Capture the cell that displays the provided text and extract its [x, y] central coordinate. 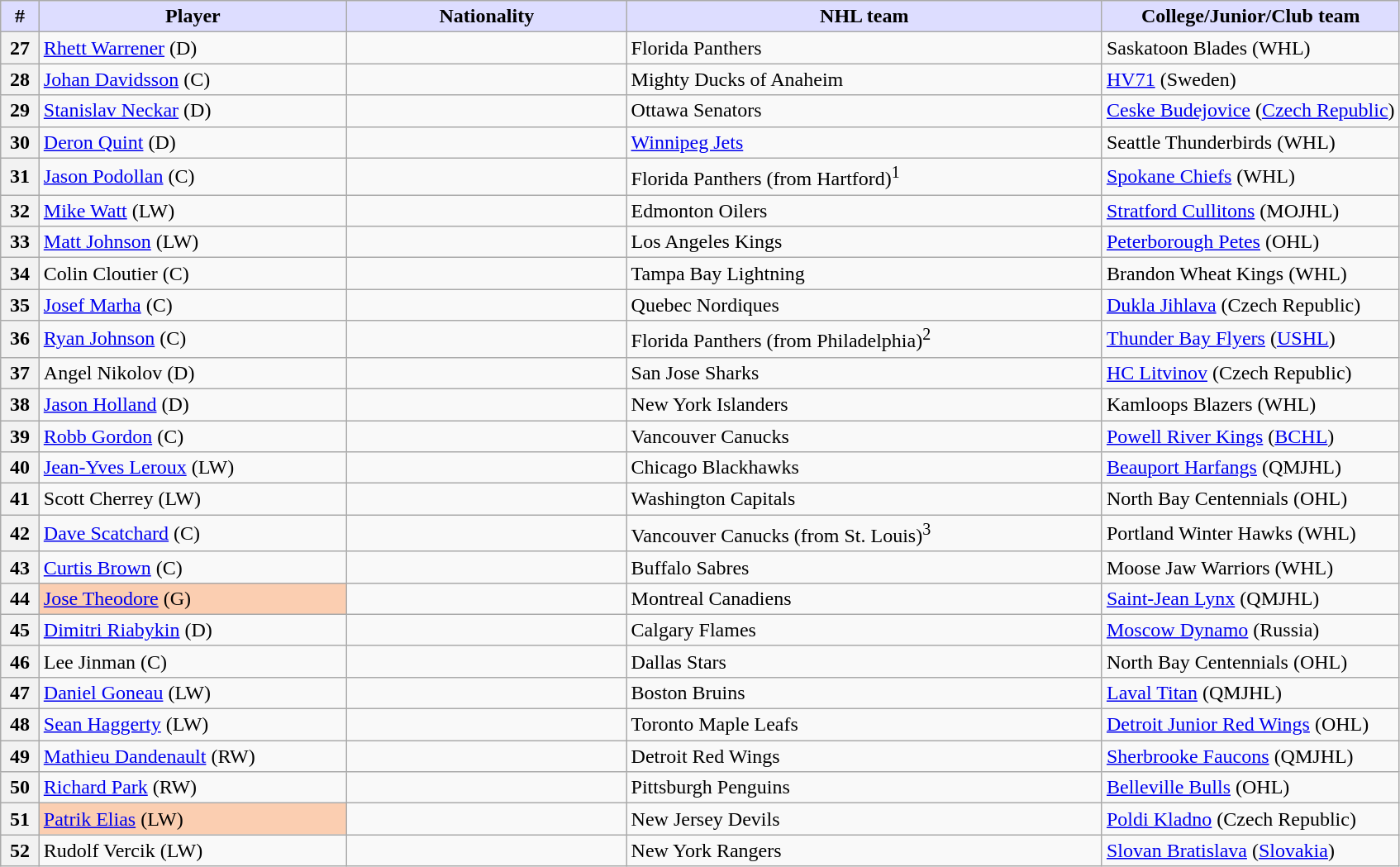
31 [20, 177]
Winnipeg Jets [864, 142]
51 [20, 819]
Sherbrooke Faucons (QMJHL) [1250, 756]
Portland Winter Hawks (WHL) [1250, 534]
College/Junior/Club team [1250, 17]
39 [20, 436]
Buffalo Sabres [864, 567]
Toronto Maple Leafs [864, 725]
Detroit Red Wings [864, 756]
Rudolf Vercik (LW) [193, 850]
Washington Capitals [864, 499]
Jason Holland (D) [193, 404]
50 [20, 788]
48 [20, 725]
27 [20, 48]
Mike Watt (LW) [193, 211]
Moscow Dynamo (Russia) [1250, 630]
Jose Theodore (G) [193, 598]
Nationality [487, 17]
Ceske Budejovice (Czech Republic) [1250, 111]
Stanislav Neckar (D) [193, 111]
Peterborough Petes (OHL) [1250, 242]
Slovan Bratislava (Slovakia) [1250, 850]
Dallas Stars [864, 661]
Mighty Ducks of Anaheim [864, 79]
San Jose Sharks [864, 373]
Dukla Jihlava (Czech Republic) [1250, 305]
Jean-Yves Leroux (LW) [193, 468]
Curtis Brown (C) [193, 567]
47 [20, 693]
Florida Panthers [864, 48]
Tampa Bay Lightning [864, 274]
28 [20, 79]
Calgary Flames [864, 630]
41 [20, 499]
Dave Scatchard (C) [193, 534]
Ryan Johnson (C) [193, 339]
Vancouver Canucks [864, 436]
HV71 (Sweden) [1250, 79]
Deron Quint (D) [193, 142]
Montreal Canadiens [864, 598]
Sean Haggerty (LW) [193, 725]
# [20, 17]
Colin Cloutier (C) [193, 274]
Pittsburgh Penguins [864, 788]
Poldi Kladno (Czech Republic) [1250, 819]
Edmonton Oilers [864, 211]
Los Angeles Kings [864, 242]
Stratford Cullitons (MOJHL) [1250, 211]
29 [20, 111]
Robb Gordon (C) [193, 436]
Ottawa Senators [864, 111]
Quebec Nordiques [864, 305]
32 [20, 211]
Vancouver Canucks (from St. Louis)3 [864, 534]
New York Rangers [864, 850]
Laval Titan (QMJHL) [1250, 693]
49 [20, 756]
Chicago Blackhawks [864, 468]
37 [20, 373]
Spokane Chiefs (WHL) [1250, 177]
Richard Park (RW) [193, 788]
Rhett Warrener (D) [193, 48]
44 [20, 598]
Seattle Thunderbirds (WHL) [1250, 142]
Matt Johnson (LW) [193, 242]
30 [20, 142]
New York Islanders [864, 404]
Josef Marha (C) [193, 305]
Brandon Wheat Kings (WHL) [1250, 274]
Patrik Elias (LW) [193, 819]
Beauport Harfangs (QMJHL) [1250, 468]
Florida Panthers (from Hartford)1 [864, 177]
Dimitri Riabykin (D) [193, 630]
Daniel Goneau (LW) [193, 693]
Jason Podollan (C) [193, 177]
New Jersey Devils [864, 819]
Boston Bruins [864, 693]
Florida Panthers (from Philadelphia)2 [864, 339]
Mathieu Dandenault (RW) [193, 756]
52 [20, 850]
Scott Cherrey (LW) [193, 499]
33 [20, 242]
43 [20, 567]
Angel Nikolov (D) [193, 373]
38 [20, 404]
Lee Jinman (C) [193, 661]
45 [20, 630]
NHL team [864, 17]
36 [20, 339]
46 [20, 661]
Detroit Junior Red Wings (OHL) [1250, 725]
Thunder Bay Flyers (USHL) [1250, 339]
Saint-Jean Lynx (QMJHL) [1250, 598]
Belleville Bulls (OHL) [1250, 788]
Player [193, 17]
Saskatoon Blades (WHL) [1250, 48]
42 [20, 534]
Powell River Kings (BCHL) [1250, 436]
Kamloops Blazers (WHL) [1250, 404]
HC Litvinov (Czech Republic) [1250, 373]
Johan Davidsson (C) [193, 79]
35 [20, 305]
40 [20, 468]
34 [20, 274]
Moose Jaw Warriors (WHL) [1250, 567]
